From the cell containing the given text, extract its center point as (X, Y) coordinate. 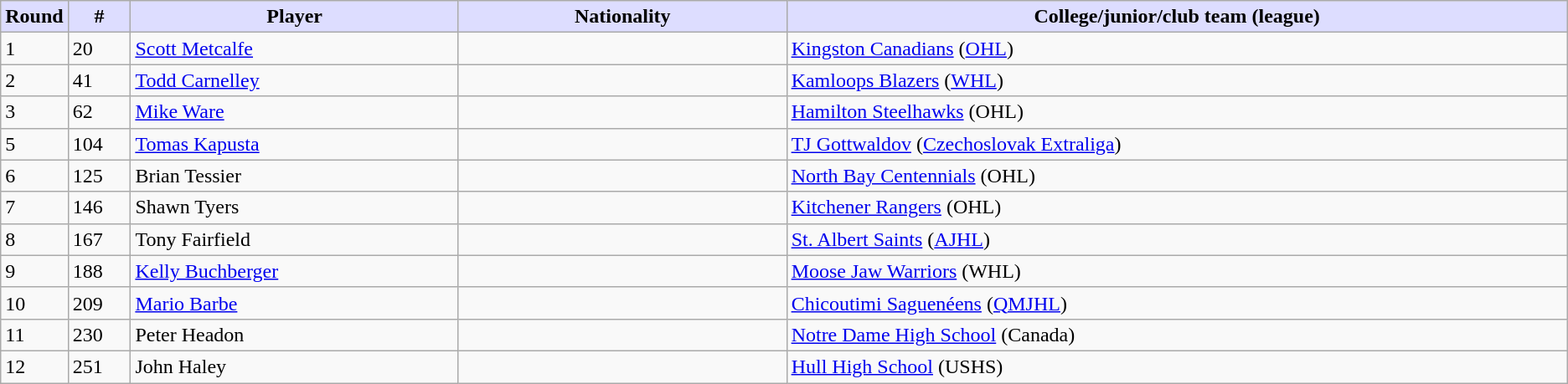
Moose Jaw Warriors (WHL) (1177, 271)
Round (34, 17)
104 (99, 144)
# (99, 17)
Kitchener Rangers (OHL) (1177, 207)
7 (34, 207)
9 (34, 271)
Shawn Tyers (295, 207)
Chicoutimi Saguenéens (QMJHL) (1177, 303)
Tony Fairfield (295, 239)
125 (99, 176)
6 (34, 176)
St. Albert Saints (AJHL) (1177, 239)
John Haley (295, 366)
Kelly Buchberger (295, 271)
Hull High School (USHS) (1177, 366)
Peter Headon (295, 335)
Todd Carnelley (295, 80)
167 (99, 239)
251 (99, 366)
Kingston Canadians (OHL) (1177, 49)
College/junior/club team (league) (1177, 17)
62 (99, 112)
12 (34, 366)
209 (99, 303)
Nationality (622, 17)
Hamilton Steelhawks (OHL) (1177, 112)
Notre Dame High School (Canada) (1177, 335)
TJ Gottwaldov (Czechoslovak Extraliga) (1177, 144)
146 (99, 207)
Mario Barbe (295, 303)
North Bay Centennials (OHL) (1177, 176)
11 (34, 335)
230 (99, 335)
3 (34, 112)
Brian Tessier (295, 176)
2 (34, 80)
Tomas Kapusta (295, 144)
Scott Metcalfe (295, 49)
5 (34, 144)
41 (99, 80)
10 (34, 303)
20 (99, 49)
188 (99, 271)
1 (34, 49)
8 (34, 239)
Kamloops Blazers (WHL) (1177, 80)
Player (295, 17)
Mike Ware (295, 112)
